Detect which cell encompasses the target text, then output its (X, Y) center coordinate. 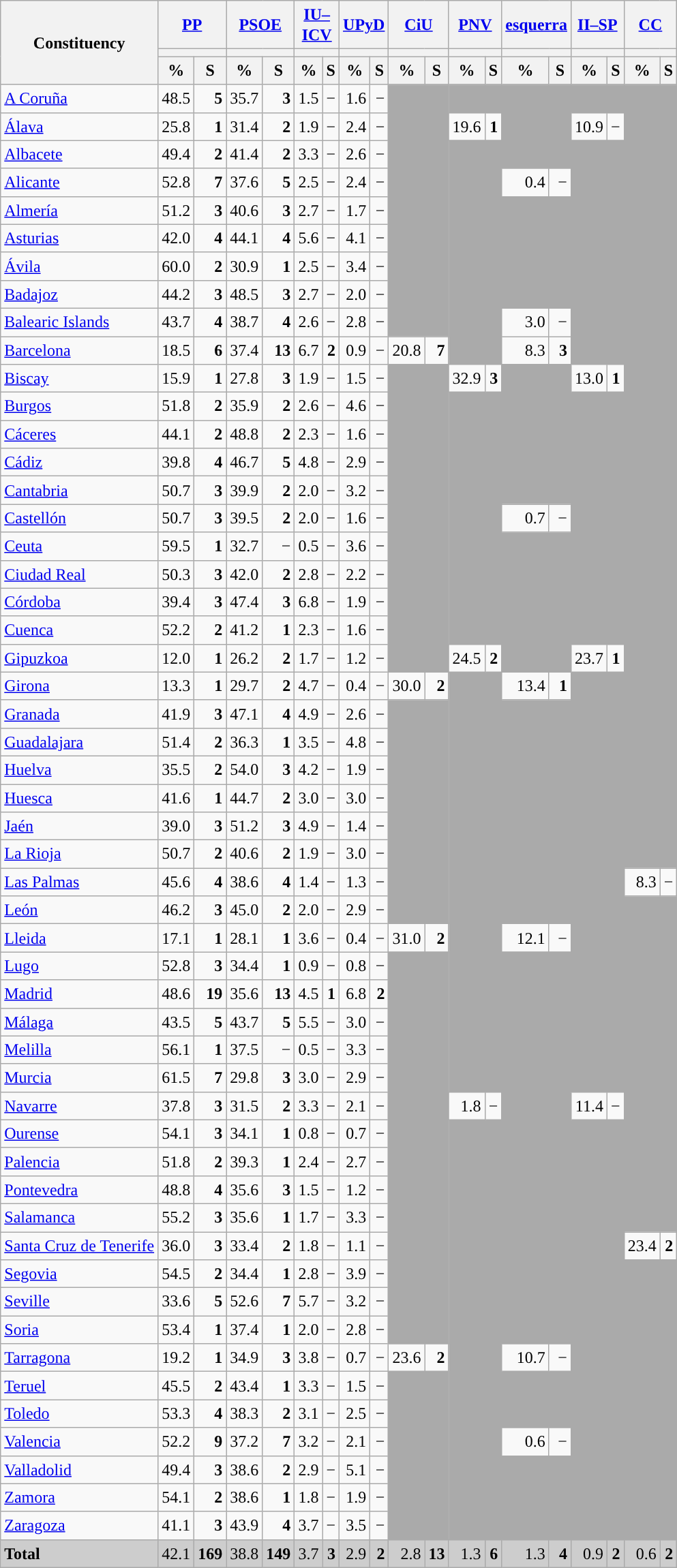
La Rioja (79, 855)
55.2 (176, 1217)
León (79, 910)
15.9 (176, 379)
48.6 (176, 994)
13.4 (525, 686)
5.1 (355, 1469)
Cuenca (79, 630)
61.5 (176, 1078)
Ciudad Real (79, 574)
UPyD (364, 25)
11.4 (589, 1105)
42.1 (176, 1554)
39.8 (176, 462)
CiU (419, 25)
Jaén (79, 826)
Valladolid (79, 1469)
27.8 (244, 379)
Lleida (79, 938)
13.0 (589, 379)
29.8 (244, 1078)
32.9 (466, 379)
Teruel (79, 1386)
1.1 (355, 1246)
4.1 (355, 239)
12.0 (176, 658)
44.7 (244, 797)
43.4 (244, 1386)
A Coruña (79, 98)
19.2 (176, 1357)
Castellón (79, 518)
Soria (79, 1330)
45.6 (176, 882)
3.8 (308, 1357)
54.5 (176, 1274)
43.9 (244, 1525)
43.5 (176, 1022)
Seville (79, 1302)
33.6 (176, 1302)
25.8 (176, 127)
II–SP (597, 25)
51.4 (176, 741)
Gipuzkoa (79, 658)
Almería (79, 210)
Balearic Islands (79, 322)
3.1 (308, 1413)
30.0 (406, 686)
Huelva (79, 770)
4.2 (308, 770)
Valencia (79, 1442)
28.1 (244, 938)
19 (210, 994)
IU–ICV (317, 25)
5.7 (308, 1302)
34.1 (244, 1134)
Girona (79, 686)
Badajoz (79, 294)
Ceuta (79, 547)
29.7 (244, 686)
Palencia (79, 1161)
4.7 (308, 686)
13.3 (176, 686)
38.8 (244, 1554)
36.3 (244, 741)
Barcelona (79, 350)
Cáceres (79, 435)
Guadalajara (79, 741)
35.7 (244, 98)
35.5 (176, 770)
PNV (475, 25)
Madrid (79, 994)
52.6 (244, 1302)
PSOE (260, 25)
Zaragoza (79, 1525)
34.9 (244, 1357)
30.9 (244, 266)
Granada (79, 714)
20.8 (406, 350)
Burgos (79, 406)
45.0 (244, 910)
45.5 (176, 1386)
Salamanca (79, 1217)
53.3 (176, 1413)
39.4 (176, 602)
Ourense (79, 1134)
Álava (79, 127)
41.4 (244, 154)
Albacete (79, 154)
56.1 (176, 1049)
33.4 (244, 1246)
10.9 (589, 127)
2.2 (355, 574)
Santa Cruz de Tenerife (79, 1246)
PP (192, 25)
Total (79, 1554)
31.0 (406, 938)
4.6 (355, 406)
19.6 (466, 127)
Zamora (79, 1498)
23.4 (642, 1246)
Lugo (79, 966)
3.9 (355, 1274)
10.7 (525, 1357)
26.2 (244, 658)
Toledo (79, 1413)
Huesca (79, 797)
41.9 (176, 714)
31.5 (244, 1105)
41.1 (176, 1525)
46.2 (176, 910)
4.5 (308, 994)
Cádiz (79, 462)
37.6 (244, 183)
31.4 (244, 127)
23.7 (589, 658)
Segovia (79, 1274)
41.2 (244, 630)
60.0 (176, 266)
Málaga (79, 1022)
Cantabria (79, 491)
24.5 (466, 658)
Alicante (79, 183)
36.0 (176, 1246)
Biscay (79, 379)
39.3 (244, 1161)
38.7 (244, 322)
9 (210, 1442)
54.0 (244, 770)
Navarre (79, 1105)
Ávila (79, 266)
37.5 (244, 1049)
18.5 (176, 350)
50.3 (176, 574)
37.8 (176, 1105)
12.1 (525, 938)
Asturias (79, 239)
32.7 (244, 547)
6.7 (308, 350)
44.2 (176, 294)
Constituency (79, 42)
Córdoba (79, 602)
39.9 (244, 491)
Tarragona (79, 1357)
169 (210, 1554)
41.6 (176, 797)
46.7 (244, 462)
37.2 (244, 1442)
59.5 (176, 547)
3.4 (355, 266)
5.6 (308, 239)
Melilla (79, 1049)
Las Palmas (79, 882)
17.1 (176, 938)
39.0 (176, 826)
47.1 (244, 714)
149 (278, 1554)
esquerra (537, 25)
Pontevedra (79, 1190)
39.5 (244, 518)
CC (650, 25)
47.4 (244, 602)
38.3 (244, 1413)
5.5 (308, 1022)
35.9 (244, 406)
23.6 (406, 1357)
53.4 (176, 1330)
Murcia (79, 1078)
